Pinpoint the cell where the given text exists, returning its [x, y] midpoint coordinate. 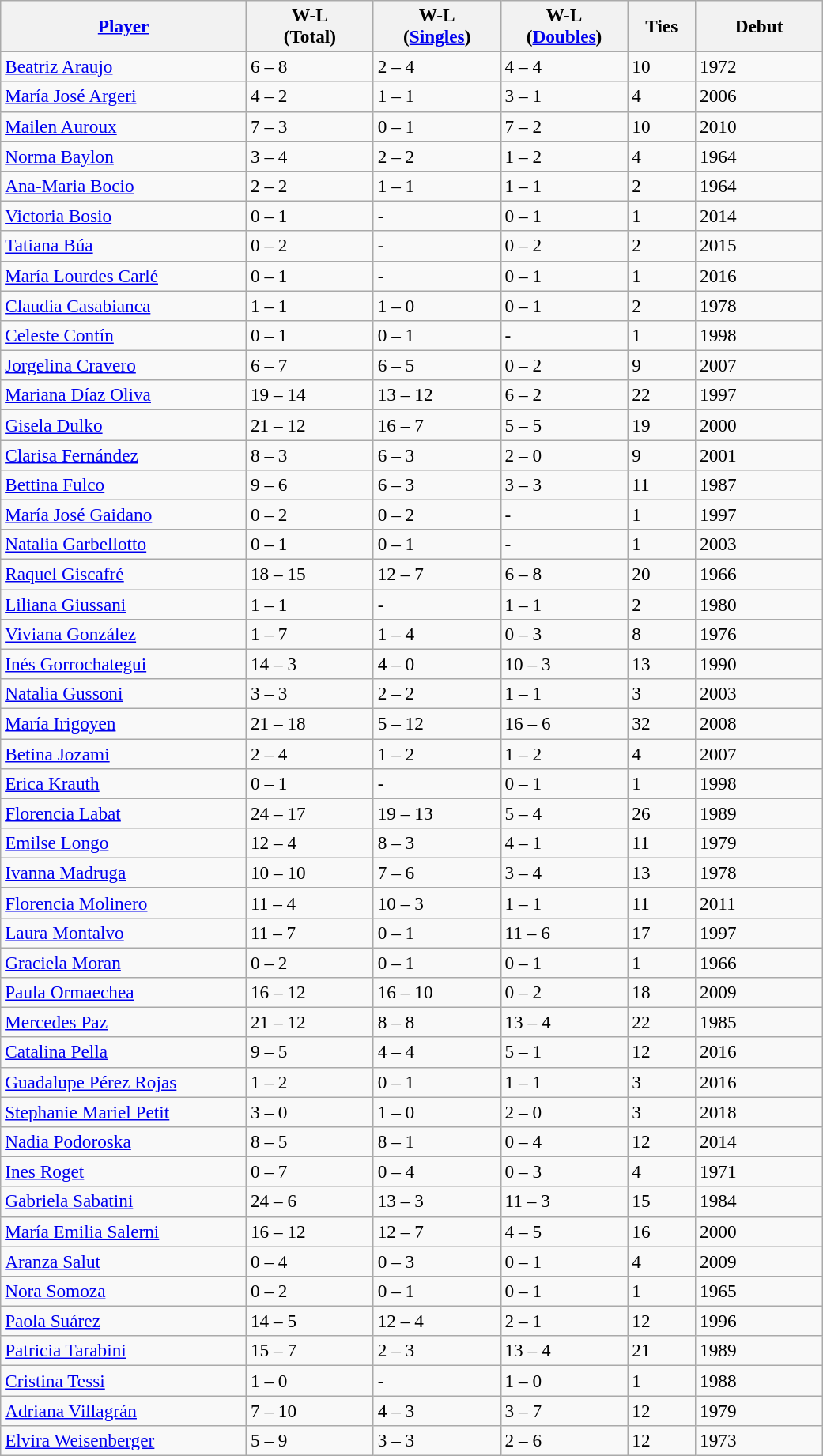
13 – 3 [436, 1201]
2011 [759, 903]
2 – 3 [436, 1351]
1972 [759, 66]
Player [123, 25]
15 [662, 1201]
W-L(Total) [310, 25]
Cristina Tessi [123, 1380]
Emilse Longo [123, 843]
Betina Jozami [123, 753]
14 – 5 [310, 1321]
1985 [759, 1022]
4 – 5 [564, 1232]
María Lourdes Carlé [123, 276]
16 – 6 [564, 723]
Mercedes Paz [123, 1022]
1971 [759, 1171]
2015 [759, 246]
Adriana Villagrán [123, 1410]
1980 [759, 604]
6 – 5 [436, 365]
18 – 15 [310, 574]
9 – 6 [310, 485]
4 – 0 [436, 664]
19 – 14 [310, 395]
16 – 10 [436, 992]
1973 [759, 1440]
Natalia Gussoni [123, 693]
14 – 3 [310, 664]
Florencia Labat [123, 813]
Ana-Maria Bocio [123, 186]
Beatriz Araujo [123, 66]
María José Gaidano [123, 515]
11 – 6 [564, 933]
11 – 4 [310, 903]
María José Argeri [123, 96]
Ines Roget [123, 1171]
Ties [662, 25]
10 – 10 [310, 873]
4 – 2 [310, 96]
26 [662, 813]
16 – 7 [436, 424]
Natalia Garbellotto [123, 545]
13 – 12 [436, 395]
8 [662, 634]
Ivanna Madruga [123, 873]
María Irigoyen [123, 723]
Aranza Salut [123, 1261]
5 – 9 [310, 1440]
2001 [759, 455]
Graciela Moran [123, 962]
6 – 2 [564, 395]
21 [662, 1351]
9 – 5 [310, 1052]
2006 [759, 96]
Mailen Auroux [123, 126]
19 – 13 [436, 813]
Mariana Díaz Oliva [123, 395]
Bettina Fulco [123, 485]
Victoria Bosio [123, 216]
Stephanie Mariel Petit [123, 1111]
18 [662, 992]
8 – 8 [436, 1022]
Debut [759, 25]
5 – 4 [564, 813]
32 [662, 723]
7 – 3 [310, 126]
Laura Montalvo [123, 933]
17 [662, 933]
2018 [759, 1111]
1996 [759, 1321]
11 – 7 [310, 933]
Florencia Molinero [123, 903]
3 – 0 [310, 1111]
Clarisa Fernández [123, 455]
7 – 10 [310, 1410]
1990 [759, 664]
7 – 2 [564, 126]
Raquel Giscafré [123, 574]
16 [662, 1232]
2 – 6 [564, 1440]
Gabriela Sabatini [123, 1201]
1987 [759, 485]
María Emilia Salerni [123, 1232]
Nadia Podoroska [123, 1141]
7 – 6 [436, 873]
Nora Somoza [123, 1291]
1 – 4 [436, 634]
W-L(Doubles) [564, 25]
Guadalupe Pérez Rojas [123, 1082]
Patricia Tarabini [123, 1351]
3 – 7 [564, 1410]
Elvira Weisenberger [123, 1440]
Inés Gorrochategui [123, 664]
Celeste Contín [123, 335]
Erica Krauth [123, 783]
1984 [759, 1201]
Paula Ormaechea [123, 992]
Tatiana Búa [123, 246]
20 [662, 574]
4 – 3 [436, 1410]
Catalina Pella [123, 1052]
2 – 1 [564, 1321]
2008 [759, 723]
5 – 12 [436, 723]
11 – 3 [564, 1201]
Claudia Casabianca [123, 305]
1 – 7 [310, 634]
0 – 7 [310, 1171]
W-L(Singles) [436, 25]
Norma Baylon [123, 156]
24 – 17 [310, 813]
1976 [759, 634]
Liliana Giussani [123, 604]
Gisela Dulko [123, 424]
21 – 18 [310, 723]
8 – 1 [436, 1141]
19 [662, 424]
24 – 6 [310, 1201]
3 – 1 [564, 96]
Jorgelina Cravero [123, 365]
Viviana González [123, 634]
5 – 5 [564, 424]
2010 [759, 126]
15 – 7 [310, 1351]
1965 [759, 1291]
6 – 7 [310, 365]
8 – 5 [310, 1141]
5 – 1 [564, 1052]
Paola Suárez [123, 1321]
1988 [759, 1380]
4 – 1 [564, 843]
